Capture the cell that displays the provided text and extract its [x, y] central coordinate. 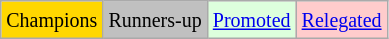
Promoted [252, 20]
Champions [52, 20]
Runners-up [155, 20]
Relegated [342, 20]
